Return the [x, y] coordinate for the center point of the cell that contains the specified text.  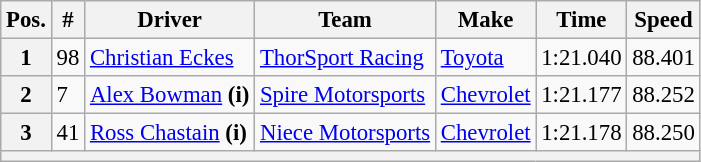
1:21.178 [582, 133]
Alex Bowman (i) [170, 95]
ThorSport Racing [346, 58]
Team [346, 20]
88.250 [664, 133]
Time [582, 20]
88.252 [664, 95]
Speed [664, 20]
Pos. [26, 20]
Ross Chastain (i) [170, 133]
3 [26, 133]
Make [485, 20]
Spire Motorsports [346, 95]
41 [68, 133]
Niece Motorsports [346, 133]
98 [68, 58]
1:21.177 [582, 95]
Toyota [485, 58]
Christian Eckes [170, 58]
1 [26, 58]
# [68, 20]
Driver [170, 20]
88.401 [664, 58]
1:21.040 [582, 58]
7 [68, 95]
2 [26, 95]
